Extract the [X, Y] coordinate from the center of the cell holding the provided text.  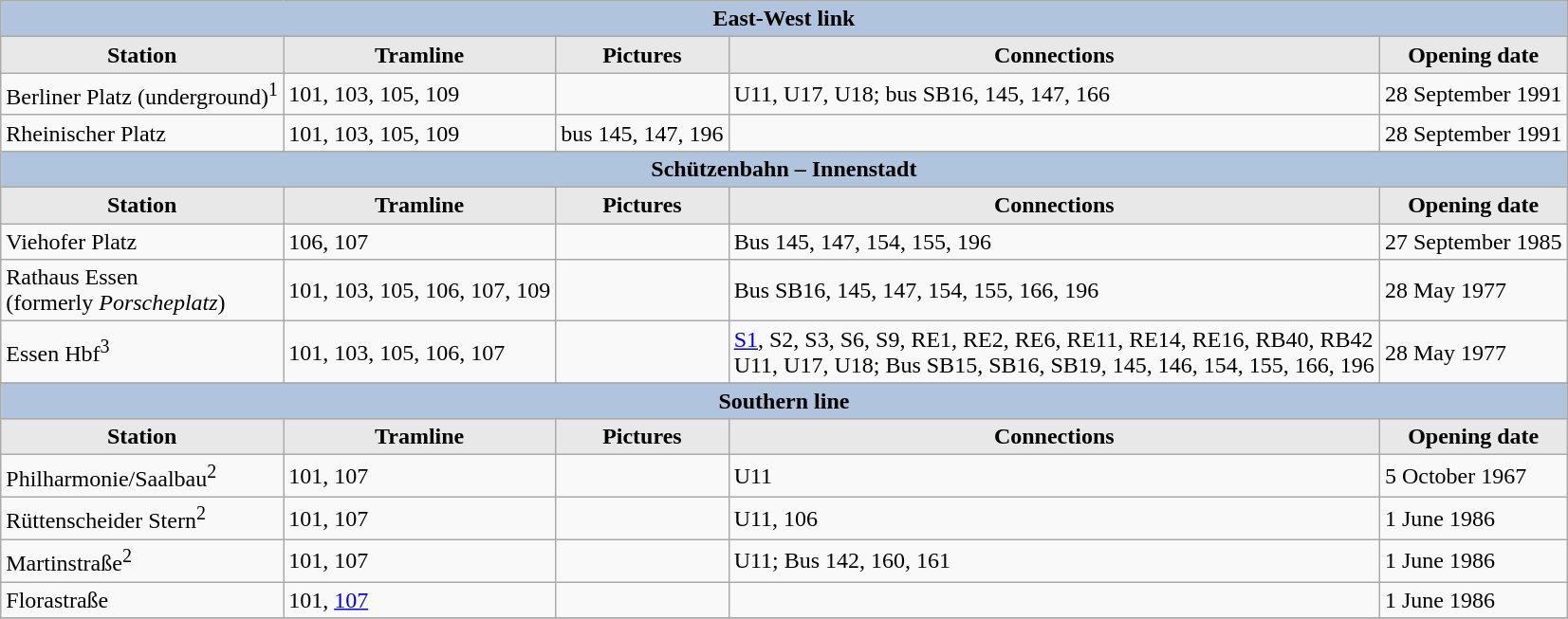
U11, 106 [1054, 518]
Berliner Platz (underground)1 [142, 95]
101, 103, 105, 106, 107, 109 [419, 290]
Rheinischer Platz [142, 133]
Bus SB16, 145, 147, 154, 155, 166, 196 [1054, 290]
U11; Bus 142, 160, 161 [1054, 561]
Florastraße [142, 600]
Southern line [784, 401]
Martinstraße2 [142, 561]
27 September 1985 [1473, 242]
Rathaus Essen (formerly Porscheplatz) [142, 290]
S1, S2, S3, S6, S9, RE1, RE2, RE6, RE11, RE14, RE16, RB40, RB42 U11, U17, U18; Bus SB15, SB16, SB19, 145, 146, 154, 155, 166, 196 [1054, 353]
Schützenbahn – Innenstadt [784, 169]
5 October 1967 [1473, 476]
Essen Hbf3 [142, 353]
Bus 145, 147, 154, 155, 196 [1054, 242]
East-West link [784, 19]
bus 145, 147, 196 [642, 133]
U11 [1054, 476]
Rüttenscheider Stern2 [142, 518]
106, 107 [419, 242]
101, 103, 105, 106, 107 [419, 353]
U11, U17, U18; bus SB16, 145, 147, 166 [1054, 95]
Philharmonie/Saalbau2 [142, 476]
Viehofer Platz [142, 242]
